Identify which cell holds the provided text, then report its (x, y) central coordinate. 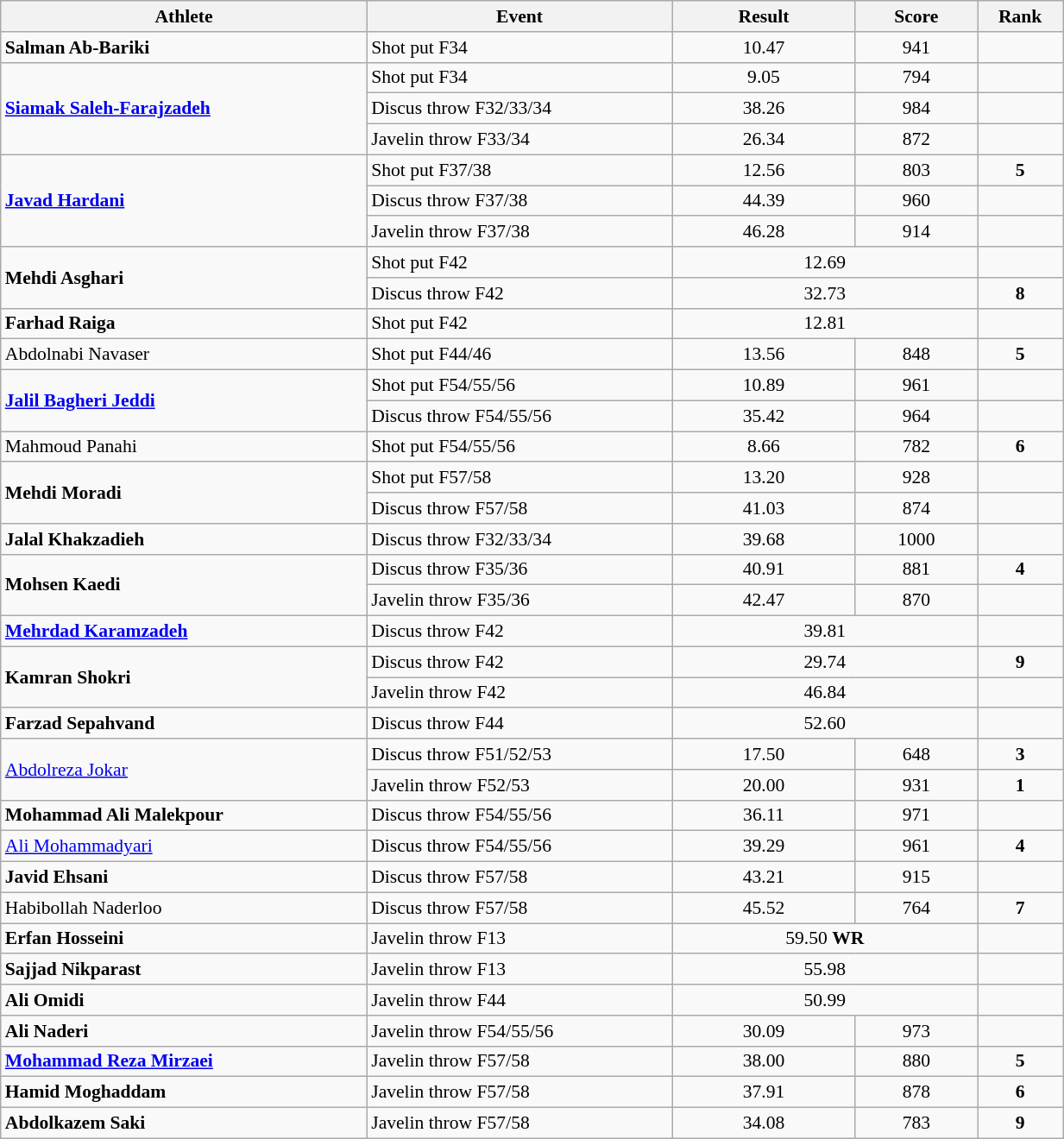
Farhad Raiga (184, 324)
Javelin throw F35/36 (519, 601)
52.60 (825, 724)
Discus throw F44 (519, 724)
Farzad Sepahvand (184, 724)
Hamid Moghaddam (184, 1092)
Javelin throw F33/34 (519, 140)
872 (916, 140)
Mehdi Asghari (184, 278)
17.50 (764, 754)
941 (916, 47)
29.74 (825, 662)
36.11 (764, 815)
874 (916, 508)
46.28 (764, 232)
39.81 (825, 632)
971 (916, 815)
Abdolreza Jokar (184, 770)
648 (916, 754)
Javelin throw F54/55/56 (519, 1031)
12.69 (825, 262)
20.00 (764, 785)
Event (519, 16)
Shot put F57/58 (519, 478)
973 (916, 1031)
803 (916, 170)
3 (1020, 754)
46.84 (825, 693)
35.42 (764, 416)
878 (916, 1092)
Javad Hardani (184, 200)
Javelin throw F42 (519, 693)
45.52 (764, 908)
Ali Mohammadyari (184, 846)
13.56 (764, 355)
Ali Omidi (184, 1000)
Javelin throw F44 (519, 1000)
Javelin throw F37/38 (519, 232)
870 (916, 601)
44.39 (764, 201)
59.50 WR (825, 939)
880 (916, 1061)
Abdolnabi Navaser (184, 355)
Discus throw F35/36 (519, 569)
12.56 (764, 170)
10.89 (764, 386)
34.08 (764, 1123)
26.34 (764, 140)
848 (916, 355)
39.68 (764, 539)
13.20 (764, 478)
Mahmoud Panahi (184, 447)
964 (916, 416)
Mohsen Kaedi (184, 585)
Score (916, 16)
Salman Ab-Bariki (184, 47)
Javid Ehsani (184, 878)
Athlete (184, 16)
Kamran Shokri (184, 676)
Erfan Hosseini (184, 939)
38.00 (764, 1061)
928 (916, 478)
Discus throw F37/38 (519, 201)
Abdolkazem Saki (184, 1123)
Shot put F44/46 (519, 355)
Habibollah Naderloo (184, 908)
42.47 (764, 601)
Rank (1020, 16)
Mohammad Ali Malekpour (184, 815)
Sajjad Nikparast (184, 970)
41.03 (764, 508)
Jalal Khakzadieh (184, 539)
Siamak Saleh-Farajzadeh (184, 109)
12.81 (825, 324)
914 (916, 232)
Discus throw F51/52/53 (519, 754)
782 (916, 447)
Mehdi Moradi (184, 494)
Javelin throw F52/53 (519, 785)
764 (916, 908)
Mehrdad Karamzadeh (184, 632)
7 (1020, 908)
Mohammad Reza Mirzaei (184, 1061)
10.47 (764, 47)
9.05 (764, 78)
Shot put F37/38 (519, 170)
Result (764, 16)
8 (1020, 293)
38.26 (764, 109)
984 (916, 109)
37.91 (764, 1092)
39.29 (764, 846)
50.99 (825, 1000)
55.98 (825, 970)
931 (916, 785)
43.21 (764, 878)
1000 (916, 539)
40.91 (764, 569)
1 (1020, 785)
881 (916, 569)
Jalil Bagheri Jeddi (184, 400)
794 (916, 78)
32.73 (825, 293)
Ali Naderi (184, 1031)
30.09 (764, 1031)
915 (916, 878)
8.66 (764, 447)
783 (916, 1123)
960 (916, 201)
